For the text-containing cell, return its midpoint in [x, y] coordinate format. 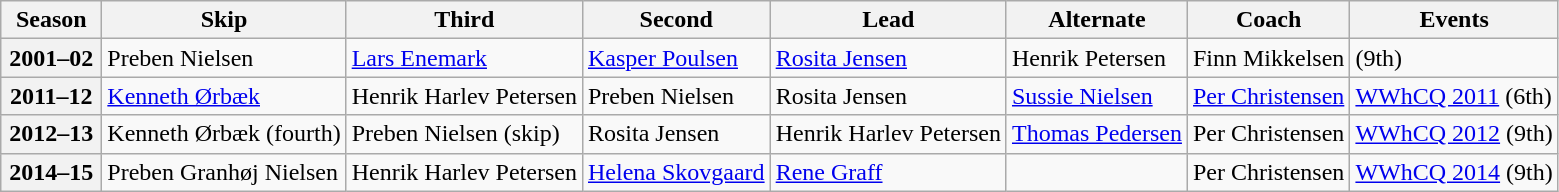
Henrik Petersen [1096, 58]
Lars Enemark [464, 58]
Thomas Pedersen [1096, 134]
Rene Graff [888, 172]
Coach [1268, 20]
2011–12 [52, 96]
Helena Skovgaard [676, 172]
Finn Mikkelsen [1268, 58]
Preben Nielsen (skip) [464, 134]
Preben Granhøj Nielsen [224, 172]
Second [676, 20]
Lead [888, 20]
WWhCQ 2012 (9th) [1454, 134]
(9th) [1454, 58]
Third [464, 20]
Kenneth Ørbæk [224, 96]
2012–13 [52, 134]
2001–02 [52, 58]
Kenneth Ørbæk (fourth) [224, 134]
Sussie Nielsen [1096, 96]
WWhCQ 2011 (6th) [1454, 96]
WWhCQ 2014 (9th) [1454, 172]
Season [52, 20]
Skip [224, 20]
Kasper Poulsen [676, 58]
2014–15 [52, 172]
Events [1454, 20]
Alternate [1096, 20]
